Determine the [X, Y] coordinate at the center of the cell enclosing the given text.  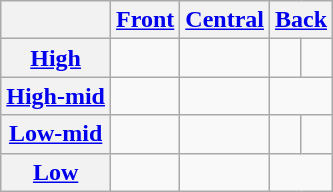
Back [302, 20]
Central [225, 20]
High-mid [56, 96]
Low [56, 172]
Front [146, 20]
High [56, 58]
Low-mid [56, 134]
